Provide the [X, Y] coordinate of the cell's center where the given text is located.  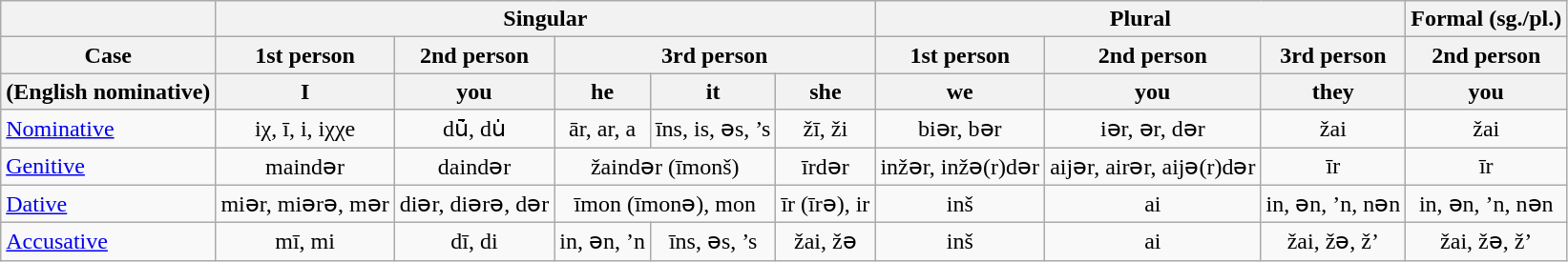
we [960, 91]
mī, mi [305, 242]
žai, žə [826, 242]
Nominative [109, 129]
Accusative [109, 242]
it [712, 91]
īmon (īmonə), mon [665, 204]
diər, diərə, dər [473, 204]
iχ, ī, i, iχχe [305, 129]
dū̇, du̇ [473, 129]
Dative [109, 204]
they [1333, 91]
Formal (sg./pl.) [1487, 19]
she [826, 91]
in, ən, ’n [603, 242]
I [305, 91]
iər, ər, dər [1153, 129]
miər, miərə, mər [305, 204]
Plural [1140, 19]
īns, is, əs, ’s [712, 129]
Singular [546, 19]
inžər, inžə(r)dər [960, 166]
daindər [473, 166]
he [603, 91]
īr (īrə), ir [826, 204]
žaindər (īmonš) [665, 166]
žī, ži [826, 129]
biər, bər [960, 129]
Case [109, 55]
Genitive [109, 166]
dī, di [473, 242]
īrdər [826, 166]
ār, ar, a [603, 129]
(English nominative) [109, 91]
maindər [305, 166]
īns, əs, ’s [712, 242]
aijər, airər, aijə(r)dər [1153, 166]
